Pinpoint the cell where the given text exists, returning its (x, y) midpoint coordinate. 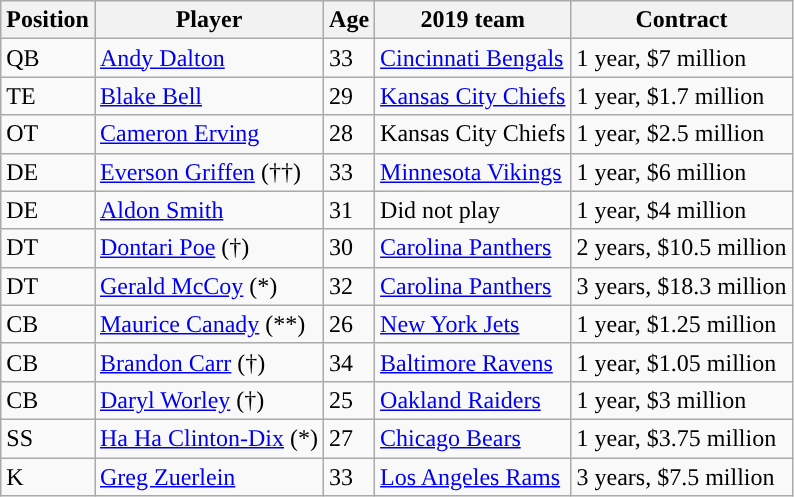
1 year, $3 million (682, 400)
OT (48, 134)
1 year, $4 million (682, 210)
Ha Ha Clinton-Dix (*) (208, 438)
2 years, $10.5 million (682, 248)
Aldon Smith (208, 210)
2019 team (473, 20)
Los Angeles Rams (473, 477)
Player (208, 20)
Oakland Raiders (473, 400)
26 (350, 324)
Did not play (473, 210)
Greg Zuerlein (208, 477)
1 year, $3.75 million (682, 438)
1 year, $1.05 million (682, 362)
28 (350, 134)
31 (350, 210)
27 (350, 438)
3 years, $7.5 million (682, 477)
1 year, $7 million (682, 58)
1 year, $6 million (682, 172)
Everson Griffen (††) (208, 172)
Position (48, 20)
30 (350, 248)
Andy Dalton (208, 58)
Maurice Canady (**) (208, 324)
SS (48, 438)
Brandon Carr (†) (208, 362)
32 (350, 286)
1 year, $1.25 million (682, 324)
3 years, $18.3 million (682, 286)
34 (350, 362)
Age (350, 20)
Cincinnati Bengals (473, 58)
Cameron Erving (208, 134)
Chicago Bears (473, 438)
New York Jets (473, 324)
Daryl Worley (†) (208, 400)
Gerald McCoy (*) (208, 286)
1 year, $2.5 million (682, 134)
Minnesota Vikings (473, 172)
Blake Bell (208, 96)
25 (350, 400)
29 (350, 96)
1 year, $1.7 million (682, 96)
TE (48, 96)
QB (48, 58)
Dontari Poe (†) (208, 248)
Contract (682, 20)
K (48, 477)
Baltimore Ravens (473, 362)
